Search for the cell housing the specified text and yield its (x, y) center coordinate. 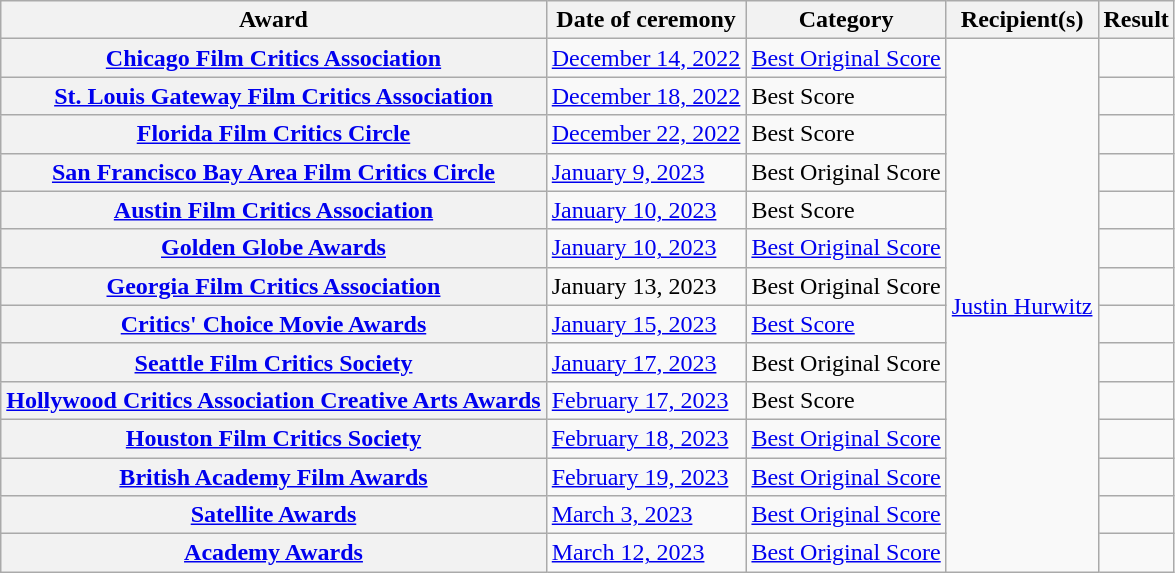
Result (1136, 20)
Award (274, 20)
February 19, 2023 (646, 477)
Golden Globe Awards (274, 248)
Houston Film Critics Society (274, 438)
British Academy Film Awards (274, 477)
December 18, 2022 (646, 96)
February 17, 2023 (646, 400)
March 3, 2023 (646, 515)
Seattle Film Critics Society (274, 362)
February 18, 2023 (646, 438)
Florida Film Critics Circle (274, 134)
January 13, 2023 (646, 286)
Date of ceremony (646, 20)
Satellite Awards (274, 515)
Critics' Choice Movie Awards (274, 324)
January 17, 2023 (646, 362)
Category (846, 20)
December 22, 2022 (646, 134)
March 12, 2023 (646, 553)
Austin Film Critics Association (274, 210)
Recipient(s) (1022, 20)
January 15, 2023 (646, 324)
Chicago Film Critics Association (274, 58)
San Francisco Bay Area Film Critics Circle (274, 172)
Academy Awards (274, 553)
Justin Hurwitz (1022, 306)
Hollywood Critics Association Creative Arts Awards (274, 400)
December 14, 2022 (646, 58)
January 9, 2023 (646, 172)
Georgia Film Critics Association (274, 286)
St. Louis Gateway Film Critics Association (274, 96)
